Determine the [X, Y] coordinate at the center of the cell enclosing the given text.  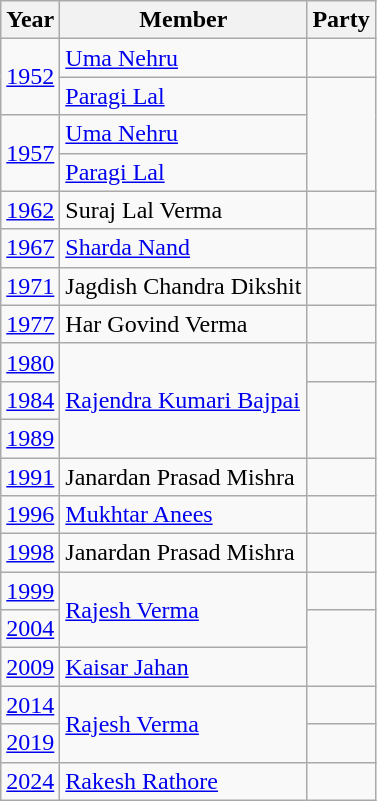
Sharda Nand [184, 248]
Year [30, 20]
1967 [30, 248]
1991 [30, 477]
1971 [30, 286]
1957 [30, 153]
2019 [30, 743]
2024 [30, 781]
Jagdish Chandra Dikshit [184, 286]
1999 [30, 591]
2004 [30, 629]
1977 [30, 324]
1996 [30, 515]
2014 [30, 705]
2009 [30, 667]
Kaisar Jahan [184, 667]
1980 [30, 362]
Mukhtar Anees [184, 515]
Rajendra Kumari Bajpai [184, 400]
Party [341, 20]
1989 [30, 438]
Member [184, 20]
Har Govind Verma [184, 324]
1998 [30, 553]
1984 [30, 400]
1962 [30, 210]
Suraj Lal Verma [184, 210]
1952 [30, 77]
Rakesh Rathore [184, 781]
